For the text-containing cell, return its midpoint in (x, y) coordinate format. 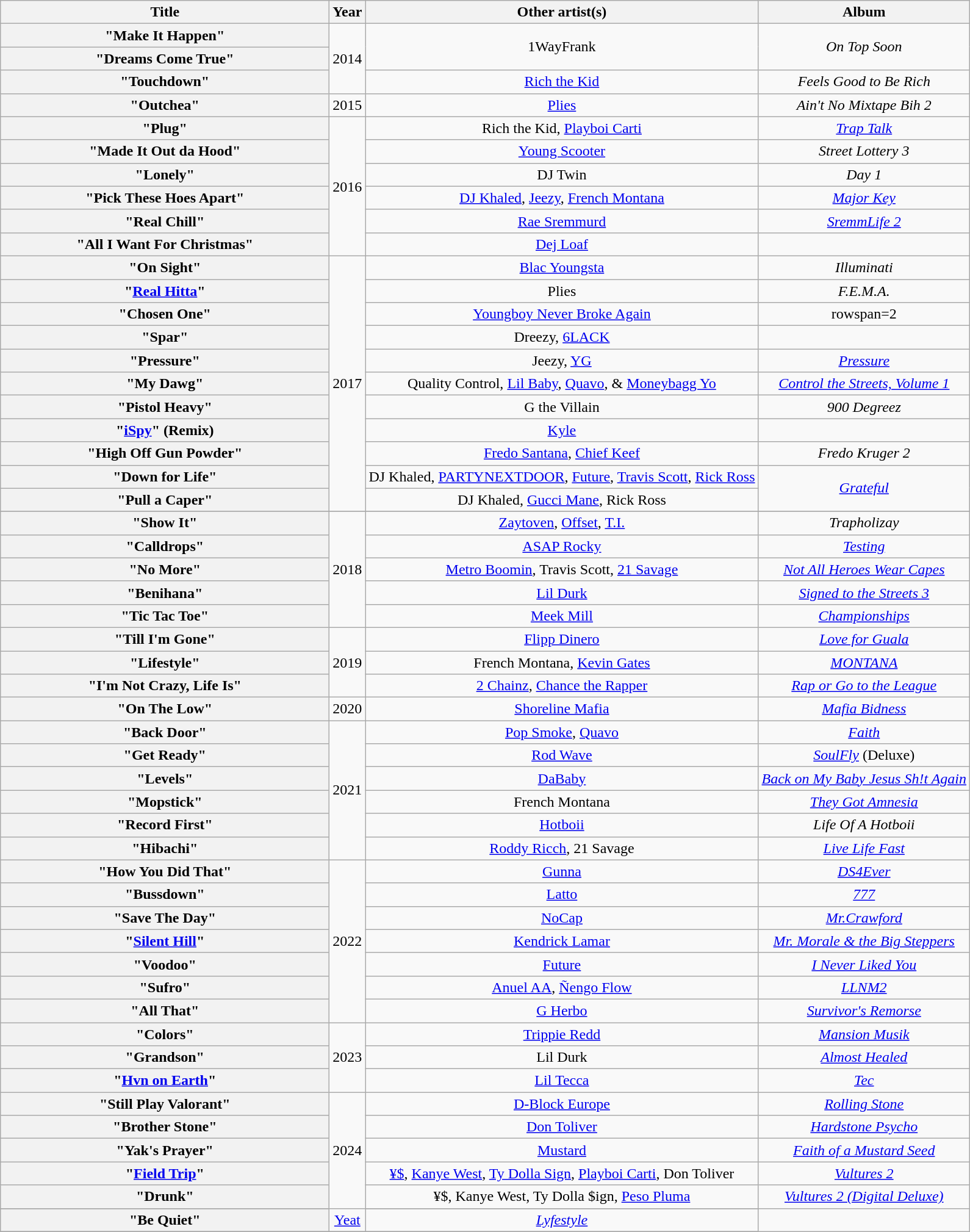
Championships (864, 616)
Grateful (864, 488)
Fredo Santana, Chief Keef (562, 453)
"Chosen One" (165, 314)
"All That" (165, 1010)
"Colors" (165, 1034)
"Be Quiet" (165, 1220)
Future (562, 964)
Faith of a Mustard Seed (864, 1150)
Pressure (864, 361)
2022 (348, 941)
French Montana, Kevin Gates (562, 662)
"Outchea" (165, 105)
I Never Liked You (864, 964)
Title (165, 12)
Rich the Kid, Playboi Carti (562, 128)
rowspan=2 (864, 314)
Tec (864, 1081)
Dreezy, 6LACK (562, 337)
"Real Chill" (165, 221)
Back on My Baby Jesus Sh!t Again (864, 779)
Signed to the Streets 3 (864, 593)
Mafia Bidness (864, 709)
Control the Streets, Volume 1 (864, 384)
D-Block Europe (562, 1104)
Year (348, 12)
Faith (864, 732)
"Levels" (165, 779)
"Pick These Hoes Apart" (165, 198)
1WayFrank (562, 47)
Zaytoven, Offset, T.I. (562, 523)
2014 (348, 59)
Trippie Redd (562, 1034)
"Still Play Valorant" (165, 1104)
Feels Good to Be Rich (864, 82)
Mr. Morale & the Big Steppers (864, 941)
F.E.M.A. (864, 291)
"Pull a Caper" (165, 500)
"Plug" (165, 128)
"Voodoo" (165, 964)
"Till I'm Gone" (165, 639)
Life Of A Hotboii (864, 825)
G the Villain (562, 407)
"My Dawg" (165, 384)
Hardstone Psycho (864, 1127)
They Got Amnesia (864, 802)
Other artist(s) (562, 12)
Metro Boomin, Travis Scott, 21 Savage (562, 569)
Mansion Musik (864, 1034)
2018 (348, 569)
"Brother Stone" (165, 1127)
"Hibachi" (165, 848)
"Back Door" (165, 732)
"Tic Tac Toe" (165, 616)
¥$, Kanye West, Ty Dolla $ign, Peso Pluma (562, 1197)
"Pressure" (165, 361)
Young Scooter (562, 151)
2017 (348, 383)
"Make It Happen" (165, 35)
Testing (864, 546)
Rae Sremmurd (562, 221)
Pop Smoke, Quavo (562, 732)
"Mopstick" (165, 802)
Don Toliver (562, 1127)
Not All Heroes Wear Capes (864, 569)
Gunna (562, 871)
Blac Youngsta (562, 267)
Illuminati (864, 267)
"On The Low" (165, 709)
"iSpy" (Remix) (165, 430)
Trapholizay (864, 523)
Mustard (562, 1150)
ASAP Rocky (562, 546)
"Dreams Come True" (165, 59)
Album (864, 12)
"On Sight" (165, 267)
2023 (348, 1057)
"High Off Gun Powder" (165, 453)
DJ Khaled, Gucci Mane, Rick Ross (562, 500)
Trap Talk (864, 128)
Hotboii (562, 825)
"I'm Not Crazy, Life Is" (165, 686)
Kyle (562, 430)
"Lifestyle" (165, 662)
2020 (348, 709)
"Made It Out da Hood" (165, 151)
Love for Guala (864, 639)
"Save The Day" (165, 918)
777 (864, 895)
"Pistol Heavy" (165, 407)
2015 (348, 105)
Rolling Stone (864, 1104)
NoCap (562, 918)
Flipp Dinero (562, 639)
Mr.Crawford (864, 918)
DJ Khaled, Jeezy, French Montana (562, 198)
2024 (348, 1150)
Meek Mill (562, 616)
"Touchdown" (165, 82)
Survivor's Remorse (864, 1010)
Anuel AA, Ñengo Flow (562, 987)
"Get Ready" (165, 755)
"Calldrops" (165, 546)
Yeat (348, 1220)
Ain't No Mixtape Bih 2 (864, 105)
Fredo Kruger 2 (864, 453)
Vultures 2 (864, 1173)
Rap or Go to the League (864, 686)
Roddy Ricch, 21 Savage (562, 848)
2 Chainz, Chance the Rapper (562, 686)
Rich the Kid (562, 82)
"Record First" (165, 825)
"Benihana" (165, 593)
Major Key (864, 198)
SremmLife 2 (864, 221)
DS4Ever (864, 871)
Live Life Fast (864, 848)
DJ Khaled, PARTYNEXTDOOR, Future, Travis Scott, Rick Ross (562, 477)
Rod Wave (562, 755)
"Real Hitta" (165, 291)
"Hvn on Earth" (165, 1081)
Day 1 (864, 175)
"Down for Life" (165, 477)
"No More" (165, 569)
LLNM2 (864, 987)
"How You Did That" (165, 871)
"Field Trip" (165, 1173)
Latto (562, 895)
2021 (348, 790)
"Yak's Prayer" (165, 1150)
900 Degreez (864, 407)
"Show It" (165, 523)
G Herbo (562, 1010)
"Bussdown" (165, 895)
Quality Control, Lil Baby, Quavo, & Moneybagg Yo (562, 384)
Youngboy Never Broke Again (562, 314)
2019 (348, 662)
SoulFly (Deluxe) (864, 755)
Vultures 2 (Digital Deluxe) (864, 1197)
French Montana (562, 802)
Kendrick Lamar (562, 941)
"Drunk" (165, 1197)
Almost Healed (864, 1057)
"Silent Hill" (165, 941)
"All I Want For Christmas" (165, 244)
MONTANA (864, 662)
Street Lottery 3 (864, 151)
Shoreline Mafia (562, 709)
Lil Tecca (562, 1081)
2016 (348, 186)
"Lonely" (165, 175)
"Grandson" (165, 1057)
Jeezy, YG (562, 361)
"Spar" (165, 337)
¥$, Kanye West, Ty Dolla Sign, Playboi Carti, Don Toliver (562, 1173)
DaBaby (562, 779)
On Top Soon (864, 47)
DJ Twin (562, 175)
Lyfestyle (562, 1220)
Dej Loaf (562, 244)
"Sufro" (165, 987)
